Provide the (x, y) coordinate of the cell's center where the given text is located.  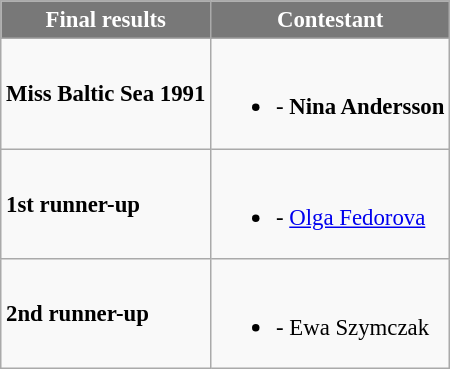
1st runner-up (106, 204)
- Ewa Szymczak (330, 314)
- Nina Andersson (330, 94)
- Olga Fedorova (330, 204)
Contestant (330, 20)
Final results (106, 20)
2nd runner-up (106, 314)
Miss Baltic Sea 1991 (106, 94)
